Provide the [x, y] coordinate of the cell's center where the given text is located.  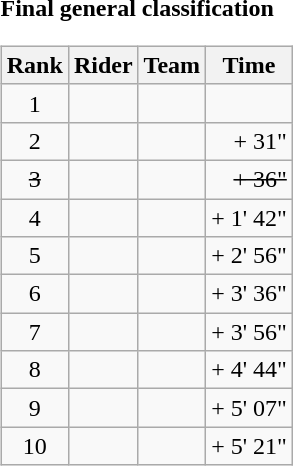
Team [172, 65]
+ 36" [250, 179]
+ 1' 42" [250, 217]
1 [34, 103]
Time [250, 65]
6 [34, 294]
+ 4' 44" [250, 370]
5 [34, 256]
+ 31" [250, 141]
+ 5' 21" [250, 446]
8 [34, 370]
4 [34, 217]
2 [34, 141]
10 [34, 446]
+ 3' 36" [250, 294]
Rider [103, 65]
+ 2' 56" [250, 256]
9 [34, 408]
7 [34, 332]
+ 3' 56" [250, 332]
Rank [34, 65]
3 [34, 179]
+ 5' 07" [250, 408]
